Scan for the cell matching the given text and deliver its (X, Y) coordinate at center. 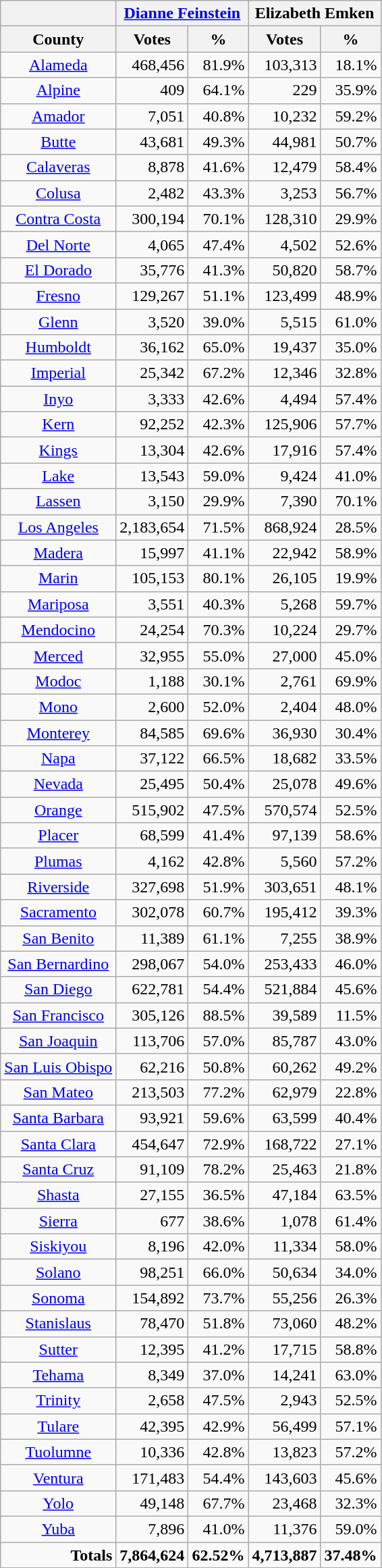
San Francisco (58, 1015)
61.0% (351, 322)
Sutter (58, 1349)
27,000 (285, 655)
21.8% (351, 1170)
Los Angeles (58, 527)
168,722 (285, 1144)
303,651 (285, 887)
36.5% (219, 1195)
30.4% (351, 732)
San Joaquin (58, 1041)
92,252 (153, 425)
51.1% (219, 296)
3,150 (153, 502)
298,067 (153, 964)
61.4% (351, 1221)
64.1% (219, 90)
10,336 (153, 1452)
Alpine (58, 90)
40.8% (219, 116)
Sonoma (58, 1298)
868,924 (285, 527)
Sierra (58, 1221)
Riverside (58, 887)
40.4% (351, 1118)
43,681 (153, 142)
7,255 (285, 938)
Fresno (58, 296)
37,122 (153, 759)
70.3% (219, 630)
50.7% (351, 142)
300,194 (153, 219)
Inyo (58, 399)
105,153 (153, 578)
19.9% (351, 578)
Totals (58, 1555)
454,647 (153, 1144)
50,634 (285, 1272)
22.8% (351, 1092)
Santa Clara (58, 1144)
4,502 (285, 244)
Marin (58, 578)
229 (285, 90)
Nevada (58, 784)
Ventura (58, 1478)
59.6% (219, 1118)
Del Norte (58, 244)
47.4% (219, 244)
San Benito (58, 938)
Madera (58, 553)
97,139 (285, 836)
Napa (58, 759)
55.0% (219, 655)
54.0% (219, 964)
71.5% (219, 527)
56.7% (351, 193)
Modoc (58, 681)
36,162 (153, 348)
Kern (58, 425)
Solano (58, 1272)
123,499 (285, 296)
41.2% (219, 1349)
24,254 (153, 630)
39.3% (351, 913)
7,896 (153, 1529)
12,395 (153, 1349)
58.8% (351, 1349)
25,078 (285, 784)
Santa Barbara (58, 1118)
51.9% (219, 887)
11.5% (351, 1015)
Amador (58, 116)
35.9% (351, 90)
44,981 (285, 142)
25,342 (153, 373)
Humboldt (58, 348)
42.9% (219, 1426)
11,334 (285, 1247)
35,776 (153, 270)
34.0% (351, 1272)
59.2% (351, 116)
57.7% (351, 425)
80.1% (219, 578)
32.3% (351, 1503)
41.4% (219, 836)
60.7% (219, 913)
73.7% (219, 1298)
Merced (58, 655)
Sacramento (58, 913)
52.6% (351, 244)
48.0% (351, 707)
8,349 (153, 1375)
Lassen (58, 502)
Tehama (58, 1375)
59.7% (351, 604)
84,585 (153, 732)
69.6% (219, 732)
42.3% (219, 425)
570,574 (285, 810)
57.0% (219, 1041)
Colusa (58, 193)
Orange (58, 810)
7,864,624 (153, 1555)
46.0% (351, 964)
65.0% (219, 348)
Imperial (58, 373)
1,188 (153, 681)
Tuolumne (58, 1452)
72.9% (219, 1144)
327,698 (153, 887)
1,078 (285, 1221)
36,930 (285, 732)
22,942 (285, 553)
81.9% (219, 65)
409 (153, 90)
58.7% (351, 270)
48.1% (351, 887)
195,412 (285, 913)
25,495 (153, 784)
57.1% (351, 1426)
32,955 (153, 655)
622,781 (153, 990)
County (58, 39)
88.5% (219, 1015)
67.7% (219, 1503)
4,065 (153, 244)
4,162 (153, 861)
Calaveras (58, 167)
253,433 (285, 964)
58.6% (351, 836)
5,268 (285, 604)
2,658 (153, 1401)
305,126 (153, 1015)
13,304 (153, 450)
51.8% (219, 1324)
48.2% (351, 1324)
39,589 (285, 1015)
Monterey (58, 732)
Yolo (58, 1503)
129,267 (153, 296)
Placer (58, 836)
60,262 (285, 1066)
2,404 (285, 707)
12,479 (285, 167)
27.1% (351, 1144)
3,333 (153, 399)
San Luis Obispo (58, 1066)
2,600 (153, 707)
41.3% (219, 270)
77.2% (219, 1092)
3,520 (153, 322)
Mariposa (58, 604)
61.1% (219, 938)
73,060 (285, 1324)
Santa Cruz (58, 1170)
67.2% (219, 373)
45.0% (351, 655)
32.8% (351, 373)
Mono (58, 707)
42,395 (153, 1426)
143,603 (285, 1478)
63.5% (351, 1195)
41.1% (219, 553)
49.2% (351, 1066)
2,943 (285, 1401)
128,310 (285, 219)
2,183,654 (153, 527)
19,437 (285, 348)
113,706 (153, 1041)
66.5% (219, 759)
41.6% (219, 167)
8,196 (153, 1247)
91,109 (153, 1170)
677 (153, 1221)
14,241 (285, 1375)
49.6% (351, 784)
37.0% (219, 1375)
San Diego (58, 990)
Kings (58, 450)
2,482 (153, 193)
42.0% (219, 1247)
13,543 (153, 476)
10,232 (285, 116)
58.9% (351, 553)
23,468 (285, 1503)
Mendocino (58, 630)
37.48% (351, 1555)
62,216 (153, 1066)
30.1% (219, 681)
Dianne Feinstein (182, 13)
10,224 (285, 630)
154,892 (153, 1298)
98,251 (153, 1272)
26,105 (285, 578)
49.3% (219, 142)
26.3% (351, 1298)
3,551 (153, 604)
18.1% (351, 65)
85,787 (285, 1041)
125,906 (285, 425)
5,515 (285, 322)
Glenn (58, 322)
50,820 (285, 270)
68,599 (153, 836)
8,878 (153, 167)
Stanislaus (58, 1324)
35.0% (351, 348)
468,456 (153, 65)
Butte (58, 142)
55,256 (285, 1298)
Elizabeth Emken (315, 13)
4,713,887 (285, 1555)
50.8% (219, 1066)
Lake (58, 476)
103,313 (285, 65)
62,979 (285, 1092)
52.0% (219, 707)
Yuba (58, 1529)
47,184 (285, 1195)
521,884 (285, 990)
49,148 (153, 1503)
9,424 (285, 476)
33.5% (351, 759)
69.9% (351, 681)
3,253 (285, 193)
18,682 (285, 759)
San Mateo (58, 1092)
Shasta (58, 1195)
Siskiyou (58, 1247)
63.0% (351, 1375)
56,499 (285, 1426)
213,503 (153, 1092)
93,921 (153, 1118)
Plumas (58, 861)
11,376 (285, 1529)
40.3% (219, 604)
28.5% (351, 527)
Trinity (58, 1401)
302,078 (153, 913)
62.52% (219, 1555)
38.9% (351, 938)
15,997 (153, 553)
58.4% (351, 167)
29.7% (351, 630)
Contra Costa (58, 219)
Tulare (58, 1426)
78.2% (219, 1170)
11,389 (153, 938)
San Bernardino (58, 964)
43.3% (219, 193)
2,761 (285, 681)
12,346 (285, 373)
27,155 (153, 1195)
66.0% (219, 1272)
Alameda (58, 65)
171,483 (153, 1478)
39.0% (219, 322)
50.4% (219, 784)
13,823 (285, 1452)
38.6% (219, 1221)
43.0% (351, 1041)
25,463 (285, 1170)
4,494 (285, 399)
7,390 (285, 502)
5,560 (285, 861)
48.9% (351, 296)
17,916 (285, 450)
78,470 (153, 1324)
63,599 (285, 1118)
17,715 (285, 1349)
El Dorado (58, 270)
7,051 (153, 116)
58.0% (351, 1247)
515,902 (153, 810)
